Pinpoint the cell where the given text exists, returning its (X, Y) midpoint coordinate. 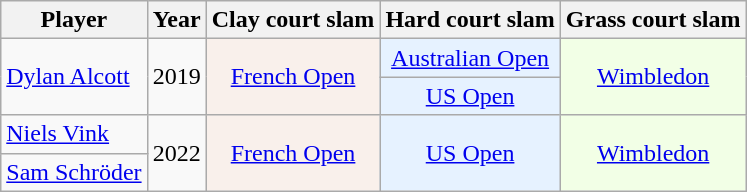
Clay court slam (293, 20)
2019 (176, 77)
Dylan Alcott (74, 77)
Niels Vink (74, 134)
Year (176, 20)
Hard court slam (470, 20)
2022 (176, 153)
Player (74, 20)
Sam Schröder (74, 172)
Grass court slam (653, 20)
Australian Open (470, 58)
